Find where the given text appears and provide that cell's center as [X, Y] coordinate. 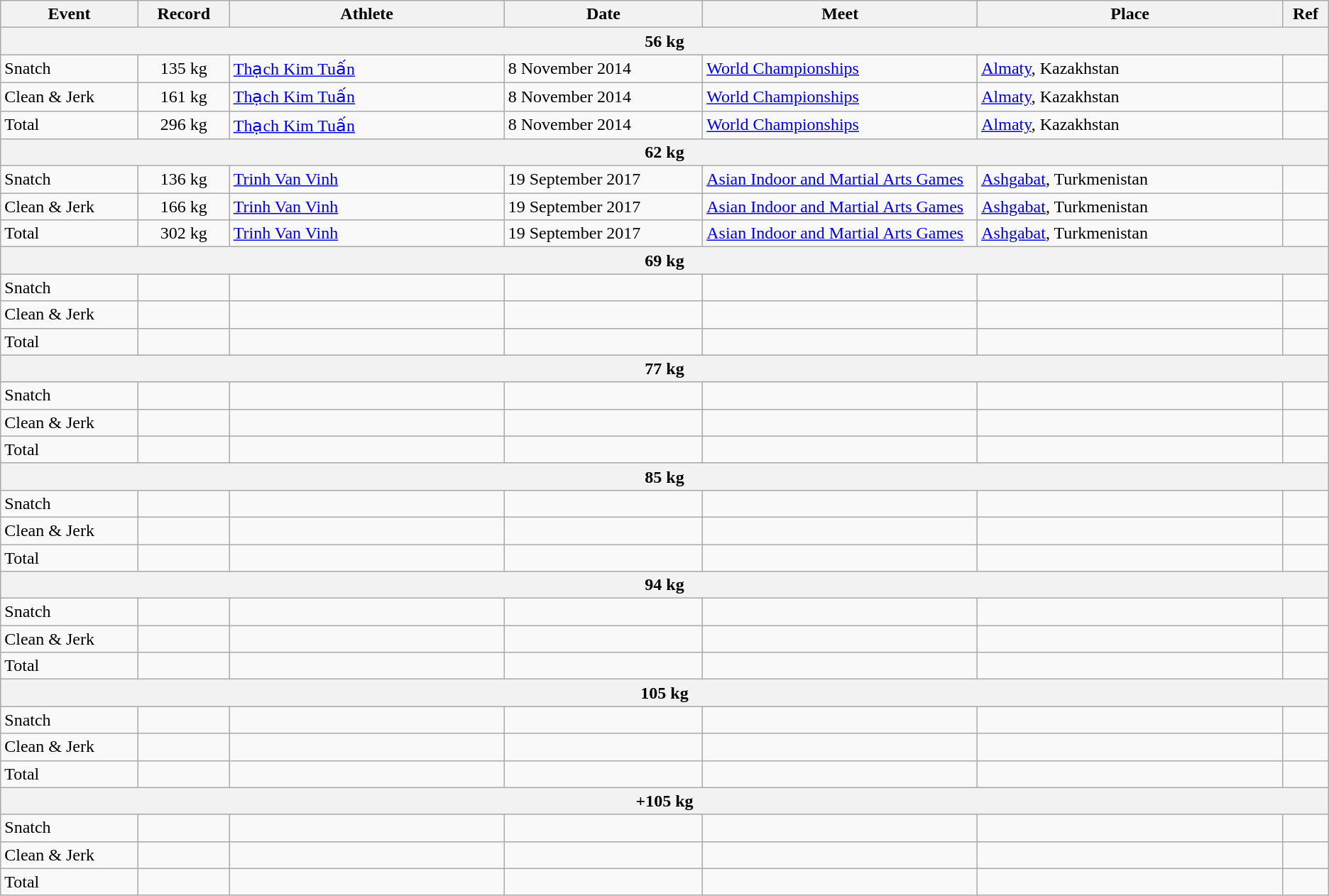
105 kg [664, 693]
56 kg [664, 41]
85 kg [664, 476]
166 kg [183, 207]
296 kg [183, 125]
62 kg [664, 153]
161 kg [183, 97]
Meet [841, 14]
Event [70, 14]
135 kg [183, 69]
Record [183, 14]
94 kg [664, 585]
+105 kg [664, 801]
Athlete [366, 14]
77 kg [664, 368]
Place [1130, 14]
Date [603, 14]
Ref [1306, 14]
136 kg [183, 180]
69 kg [664, 261]
302 kg [183, 234]
